Extract the [X, Y] coordinate from the center of the cell holding the provided text.  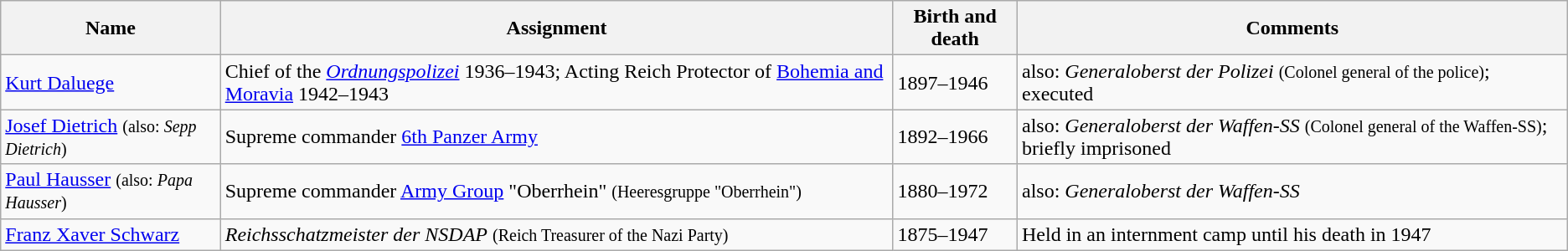
Reichsschatzmeister der NSDAP (Reich Treasurer of the Nazi Party) [556, 234]
also: Generaloberst der Waffen-SS (Colonel general of the Waffen-SS); briefly imprisoned [1292, 137]
Kurt Daluege [111, 82]
1892–1966 [955, 137]
also: Generaloberst der Waffen-SS [1292, 191]
1897–1946 [955, 82]
Franz Xaver Schwarz [111, 234]
also: Generaloberst der Polizei (Colonel general of the police); executed [1292, 82]
Supreme commander 6th Panzer Army [556, 137]
1880–1972 [955, 191]
Name [111, 28]
Chief of the Ordnungspolizei 1936–1943; Acting Reich Protector of Bohemia and Moravia 1942–1943 [556, 82]
Held in an internment camp until his death in 1947 [1292, 234]
Josef Dietrich (also: Sepp Dietrich) [111, 137]
Comments [1292, 28]
Assignment [556, 28]
1875–1947 [955, 234]
Supreme commander Army Group "Oberrhein" (Heeresgruppe "Oberrhein") [556, 191]
Paul Hausser (also: Papa Hausser) [111, 191]
Birth and death [955, 28]
